Find where the given text appears and provide that cell's center as [x, y] coordinate. 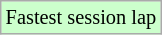
Fastest session lap [81, 17]
